From the cell containing the given text, extract its center point as [x, y] coordinate. 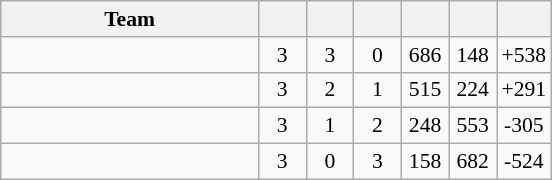
+538 [524, 55]
-524 [524, 162]
-305 [524, 126]
158 [425, 162]
148 [473, 55]
515 [425, 90]
248 [425, 126]
553 [473, 126]
686 [425, 55]
+291 [524, 90]
682 [473, 162]
224 [473, 90]
Team [130, 19]
